Search for the cell housing the specified text and yield its (X, Y) center coordinate. 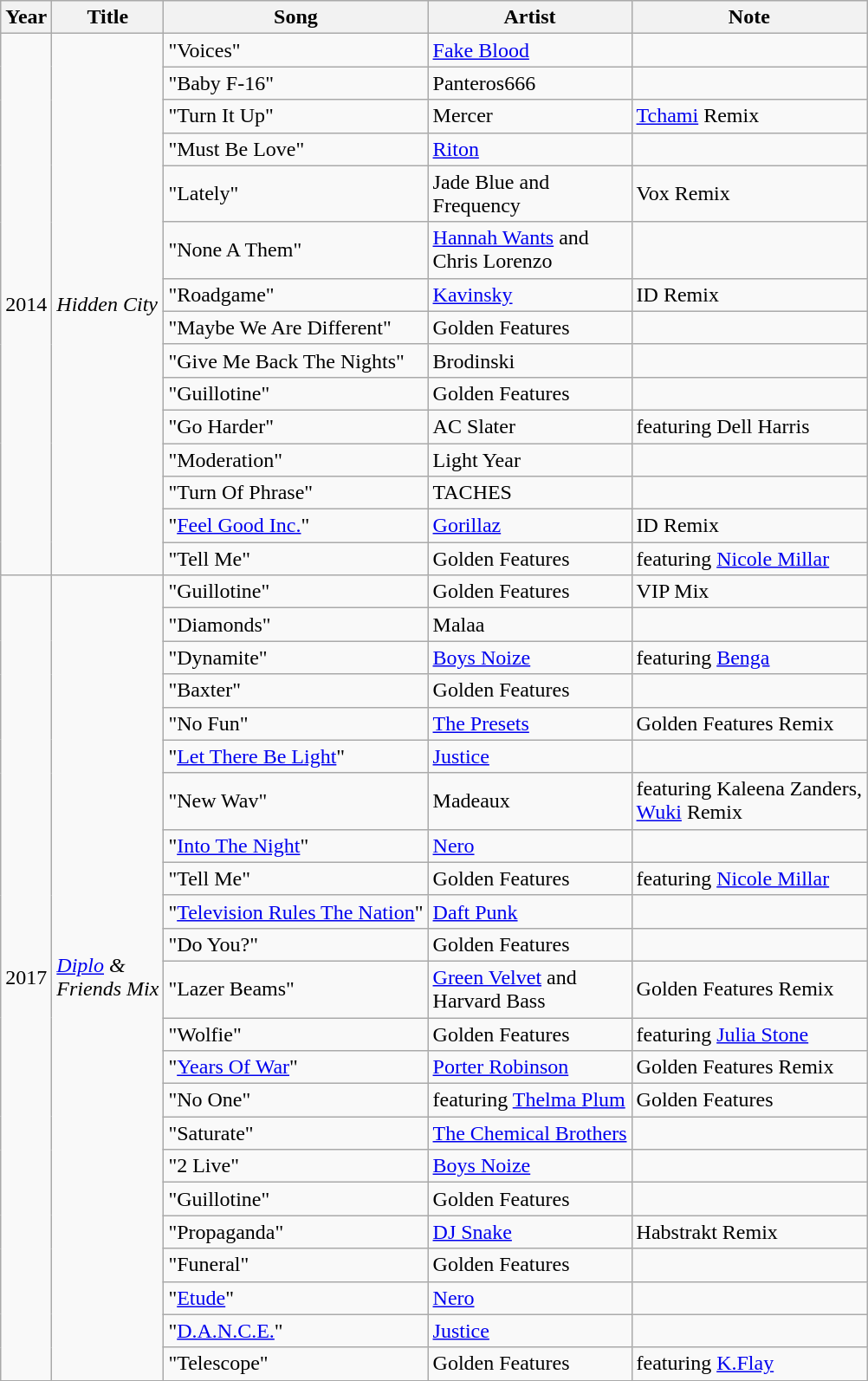
"No Fun" (296, 723)
"Saturate" (296, 1133)
The Chemical Brothers (530, 1133)
"Funeral" (296, 1265)
Mercer (530, 116)
"Voices" (296, 50)
Porter Robinson (530, 1067)
"Etude" (296, 1298)
featuring Kaleena Zanders,Wuki Remix (749, 801)
Hidden City (107, 305)
"Television Rules The Nation" (296, 911)
2014 (26, 305)
"Propaganda" (296, 1232)
Kavinsky (530, 295)
"Dynamite" (296, 658)
"None A Them" (296, 250)
featuring K.Flay (749, 1364)
Malaa (530, 625)
"Moderation" (296, 460)
"Diamonds" (296, 625)
"Roadgame" (296, 295)
VIP Mix (749, 592)
Daft Punk (530, 911)
Panteros666 (530, 83)
Gorillaz (530, 526)
"D.A.N.C.E." (296, 1331)
Hannah Wants andChris Lorenzo (530, 250)
TACHES (530, 493)
AC Slater (530, 426)
"2 Live" (296, 1166)
"Feel Good Inc." (296, 526)
Diplo &Friends Mix (107, 977)
Note (749, 17)
featuring Julia Stone (749, 1034)
Song (296, 17)
"Baby F-16" (296, 83)
"Turn It Up" (296, 116)
"New Wav" (296, 801)
Tchami Remix (749, 116)
"Telescope" (296, 1364)
"Maybe We Are Different" (296, 327)
"Lately" (296, 194)
Year (26, 17)
"Do You?" (296, 944)
Riton (530, 149)
"Baxter" (296, 690)
Jade Blue andFrequency (530, 194)
"Let There Be Light" (296, 756)
2017 (26, 977)
featuring Benga (749, 658)
Title (107, 17)
"No One" (296, 1100)
Vox Remix (749, 194)
"Wolfie" (296, 1034)
featuring Thelma Plum (530, 1100)
The Presets (530, 723)
Madeaux (530, 801)
"Years Of War" (296, 1067)
DJ Snake (530, 1232)
"Lazer Beams" (296, 989)
Habstrakt Remix (749, 1232)
"Turn Of Phrase" (296, 493)
"Go Harder" (296, 426)
featuring Dell Harris (749, 426)
Fake Blood (530, 50)
"Into The Night" (296, 846)
Artist (530, 17)
"Must Be Love" (296, 149)
Green Velvet andHarvard Bass (530, 989)
"Give Me Back The Nights" (296, 360)
Light Year (530, 460)
Brodinski (530, 360)
